Return the [x, y] coordinate for the center point of the cell that contains the specified text.  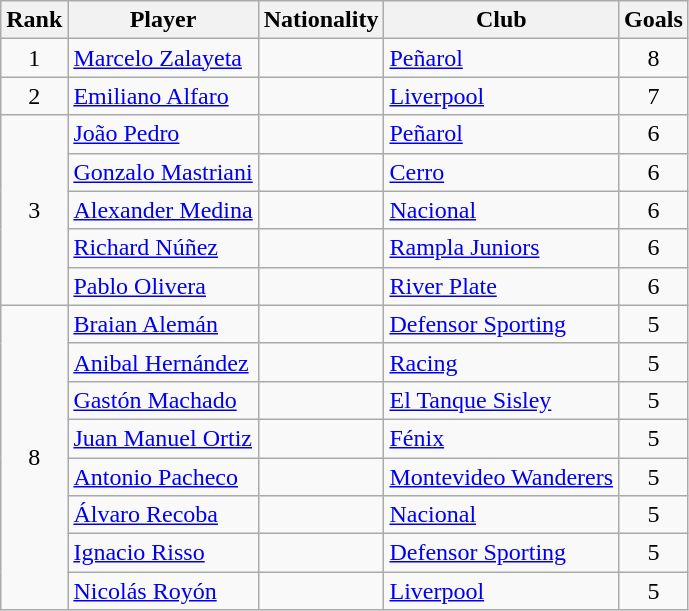
Gastón Machado [163, 400]
Pablo Olivera [163, 286]
Antonio Pacheco [163, 477]
Player [163, 20]
Nationality [321, 20]
Montevideo Wanderers [502, 477]
Goals [654, 20]
Alexander Medina [163, 210]
1 [34, 58]
Club [502, 20]
Fénix [502, 438]
Emiliano Alfaro [163, 96]
Gonzalo Mastriani [163, 172]
2 [34, 96]
João Pedro [163, 134]
Richard Núñez [163, 248]
3 [34, 210]
Anibal Hernández [163, 362]
Rank [34, 20]
Braian Alemán [163, 324]
7 [654, 96]
Juan Manuel Ortiz [163, 438]
River Plate [502, 286]
Nicolás Royón [163, 591]
Marcelo Zalayeta [163, 58]
Álvaro Recoba [163, 515]
Cerro [502, 172]
Ignacio Risso [163, 553]
Racing [502, 362]
Rampla Juniors [502, 248]
El Tanque Sisley [502, 400]
